Extract the [X, Y] coordinate from the center of the cell holding the provided text.  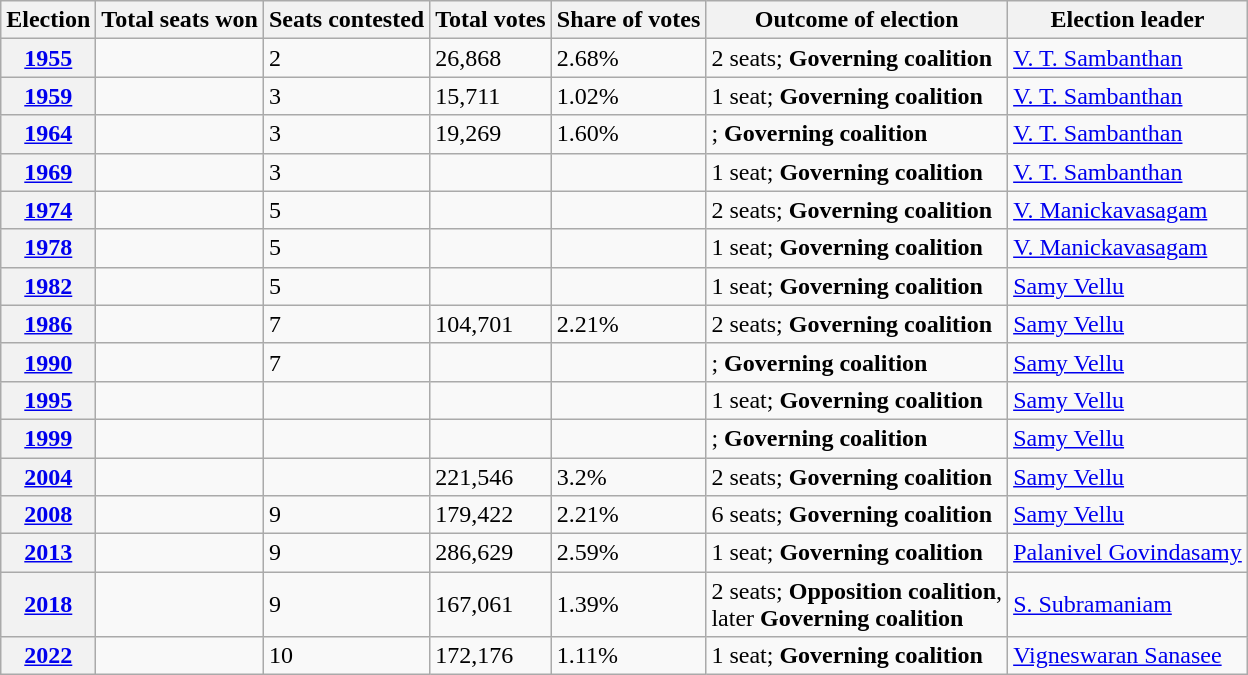
Vigneswaran Sanasee [1128, 656]
Share of votes [628, 20]
167,061 [491, 604]
2018 [48, 604]
104,701 [491, 324]
221,546 [491, 477]
1955 [48, 58]
1969 [48, 172]
1978 [48, 248]
2008 [48, 515]
1.60% [628, 134]
26,868 [491, 58]
S. Subramaniam [1128, 604]
1974 [48, 210]
172,176 [491, 656]
2.68% [628, 58]
286,629 [491, 553]
1.39% [628, 604]
1959 [48, 96]
15,711 [491, 96]
10 [346, 656]
6 seats; Governing coalition [857, 515]
1986 [48, 324]
3.2% [628, 477]
2013 [48, 553]
Election [48, 20]
1.11% [628, 656]
2022 [48, 656]
1982 [48, 286]
1995 [48, 400]
2.59% [628, 553]
Outcome of election [857, 20]
2 seats; Opposition coalition, later Governing coalition [857, 604]
1999 [48, 438]
1990 [48, 362]
Palanivel Govindasamy [1128, 553]
Seats contested [346, 20]
Total seats won [180, 20]
19,269 [491, 134]
1.02% [628, 96]
Election leader [1128, 20]
179,422 [491, 515]
2004 [48, 477]
1964 [48, 134]
Total votes [491, 20]
2 [346, 58]
